Detect which cell encompasses the target text, then output its (X, Y) center coordinate. 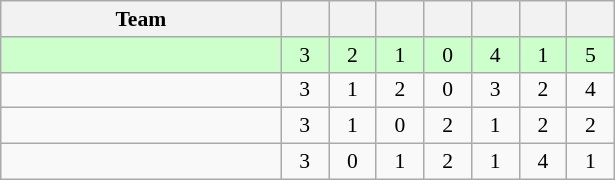
5 (591, 55)
Team (141, 19)
